Find where the given text appears and provide that cell's center as (X, Y) coordinate. 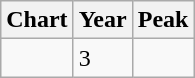
Peak (163, 20)
3 (102, 58)
Chart (37, 20)
Year (102, 20)
